Extract the (x, y) coordinate from the center of the cell holding the provided text.  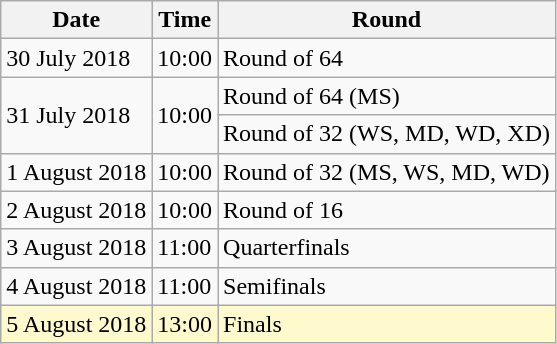
Finals (387, 324)
Time (185, 20)
3 August 2018 (76, 248)
Round of 16 (387, 210)
Round of 64 (387, 58)
30 July 2018 (76, 58)
Round of 32 (WS, MD, WD, XD) (387, 134)
Semifinals (387, 286)
4 August 2018 (76, 286)
Round of 64 (MS) (387, 96)
Quarterfinals (387, 248)
1 August 2018 (76, 172)
Round of 32 (MS, WS, MD, WD) (387, 172)
Round (387, 20)
2 August 2018 (76, 210)
13:00 (185, 324)
Date (76, 20)
31 July 2018 (76, 115)
5 August 2018 (76, 324)
